Return [X, Y] of the center of cell containing provided text 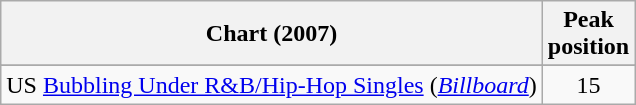
Chart (2007) [272, 34]
Peakposition [588, 34]
US Bubbling Under R&B/Hip-Hop Singles (Billboard) [272, 85]
15 [588, 85]
